From the cell containing the given text, extract its center point as (X, Y) coordinate. 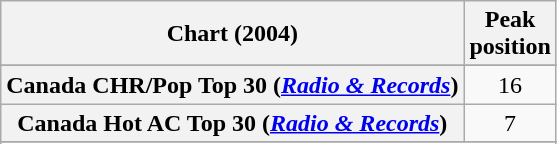
7 (510, 123)
Peakposition (510, 34)
Chart (2004) (232, 34)
Canada CHR/Pop Top 30 (Radio & Records) (232, 85)
Canada Hot AC Top 30 (Radio & Records) (232, 123)
16 (510, 85)
